Return the (x, y) coordinate for the center point of the cell that contains the specified text.  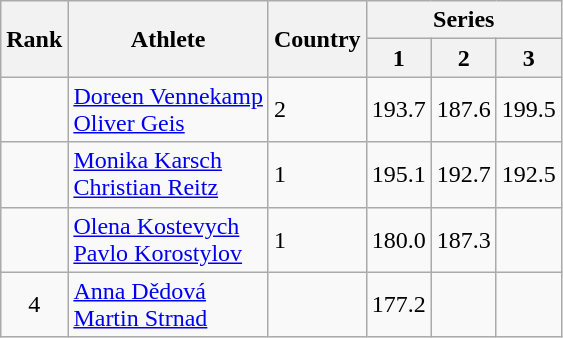
Country (317, 39)
187.6 (464, 110)
Olena KostevychPavlo Korostylov (168, 240)
192.7 (464, 174)
Rank (34, 39)
195.1 (398, 174)
Anna DědováMartin Strnad (168, 304)
3 (528, 58)
180.0 (398, 240)
193.7 (398, 110)
177.2 (398, 304)
192.5 (528, 174)
Monika KarschChristian Reitz (168, 174)
4 (34, 304)
187.3 (464, 240)
199.5 (528, 110)
Athlete (168, 39)
Series (464, 20)
Doreen VennekampOliver Geis (168, 110)
